Find where the given text appears and provide that cell's center as [x, y] coordinate. 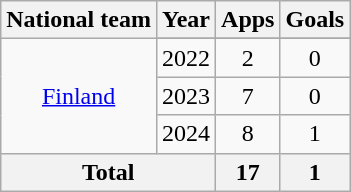
Goals [315, 20]
2024 [186, 134]
8 [248, 134]
National team [79, 20]
17 [248, 172]
2022 [186, 58]
2023 [186, 96]
7 [248, 96]
Total [108, 172]
Finland [79, 96]
Apps [248, 20]
Year [186, 20]
2 [248, 58]
